Find where the given text appears and provide that cell's center as (X, Y) coordinate. 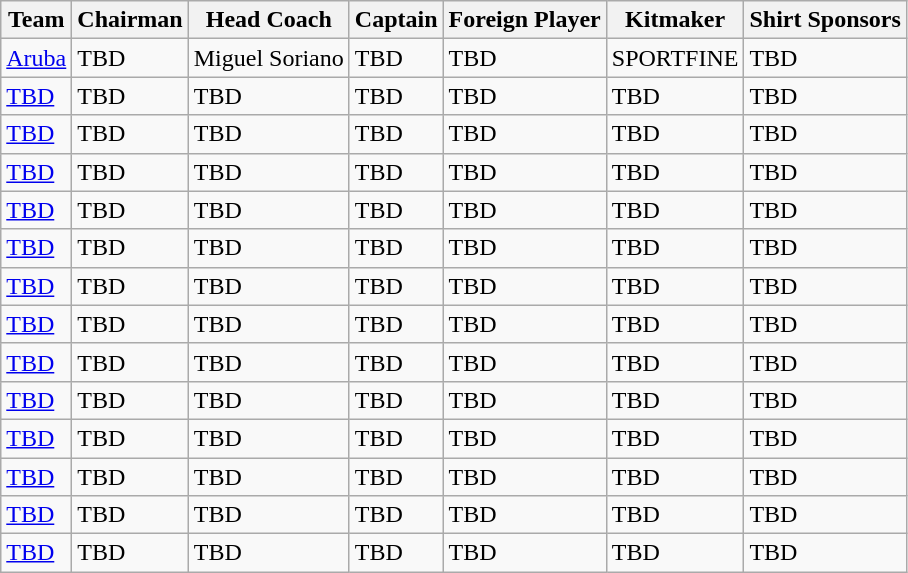
Foreign Player (524, 20)
Aruba (36, 58)
Kitmaker (675, 20)
Team (36, 20)
Head Coach (268, 20)
SPORTFINE (675, 58)
Shirt Sponsors (825, 20)
Miguel Soriano (268, 58)
Captain (396, 20)
Chairman (130, 20)
